Find where the given text appears and provide that cell's center as [x, y] coordinate. 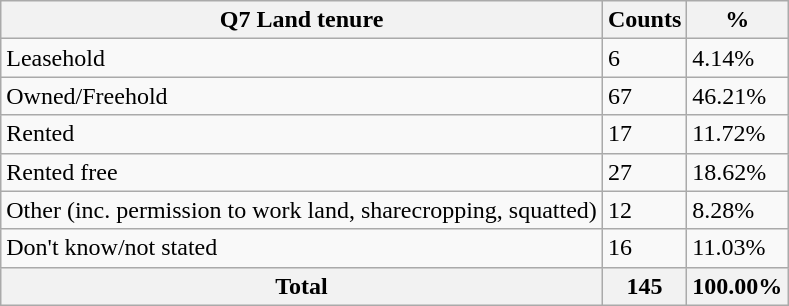
11.72% [738, 134]
Counts [644, 20]
8.28% [738, 210]
Other (inc. permission to work land, sharecropping, squatted) [302, 210]
Rented [302, 134]
Rented free [302, 172]
4.14% [738, 58]
Owned/Freehold [302, 96]
% [738, 20]
145 [644, 286]
100.00% [738, 286]
67 [644, 96]
12 [644, 210]
46.21% [738, 96]
Total [302, 286]
11.03% [738, 248]
Q7 Land tenure [302, 20]
Don't know/not stated [302, 248]
Leasehold [302, 58]
17 [644, 134]
27 [644, 172]
16 [644, 248]
18.62% [738, 172]
6 [644, 58]
